Extract the [x, y] coordinate from the center of the cell holding the provided text.  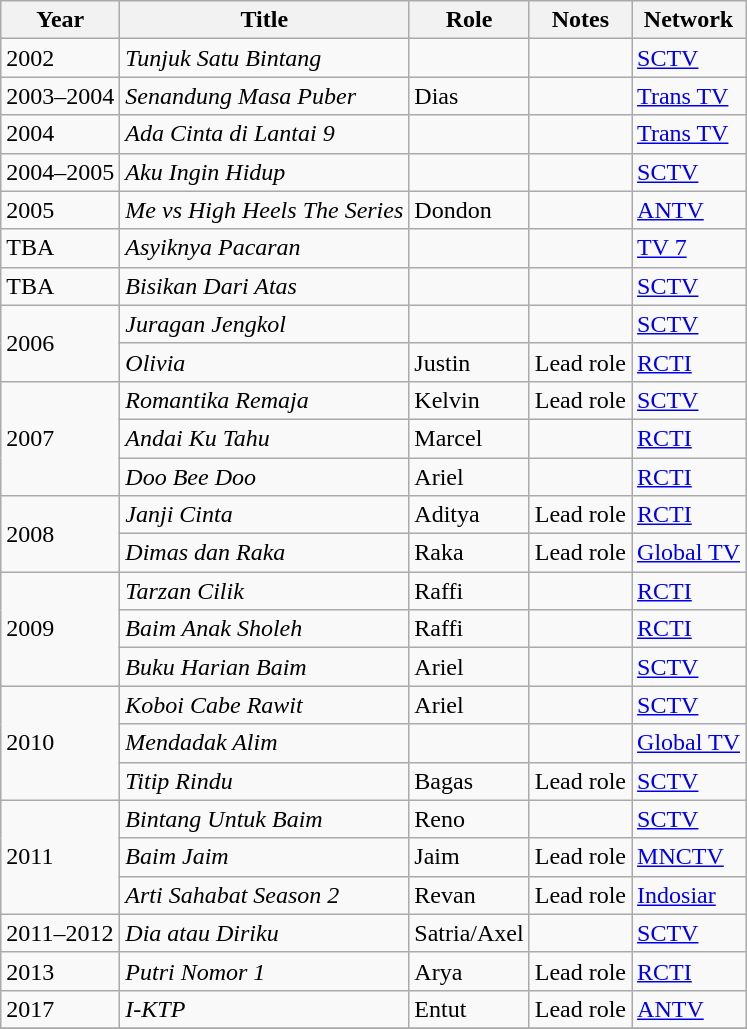
2009 [60, 629]
2005 [60, 210]
2003–2004 [60, 96]
Satria/Axel [469, 933]
Year [60, 20]
Raka [469, 553]
TV 7 [689, 248]
Revan [469, 895]
Doo Bee Doo [264, 477]
Dias [469, 96]
Tarzan Cilik [264, 591]
2002 [60, 58]
Indosiar [689, 895]
Dia atau Diriku [264, 933]
Romantika Remaja [264, 400]
Bintang Untuk Baim [264, 819]
Role [469, 20]
Network [689, 20]
MNCTV [689, 857]
Title [264, 20]
2006 [60, 343]
Juragan Jengkol [264, 324]
Andai Ku Tahu [264, 438]
Koboi Cabe Rawit [264, 705]
Kelvin [469, 400]
2007 [60, 438]
Asyiknya Pacaran [264, 248]
Buku Harian Baim [264, 667]
2010 [60, 743]
Entut [469, 1009]
2017 [60, 1009]
Arya [469, 971]
Mendadak Alim [264, 743]
2013 [60, 971]
I-KTP [264, 1009]
Titip Rindu [264, 781]
Aku Ingin Hidup [264, 172]
Bagas [469, 781]
Tunjuk Satu Bintang [264, 58]
Notes [580, 20]
Marcel [469, 438]
Janji Cinta [264, 515]
Aditya [469, 515]
Senandung Masa Puber [264, 96]
Dimas dan Raka [264, 553]
Reno [469, 819]
Arti Sahabat Season 2 [264, 895]
2004–2005 [60, 172]
2004 [60, 134]
2008 [60, 534]
Jaim [469, 857]
Putri Nomor 1 [264, 971]
Bisikan Dari Atas [264, 286]
Dondon [469, 210]
Me vs High Heels The Series [264, 210]
2011–2012 [60, 933]
2011 [60, 857]
Olivia [264, 362]
Baim Jaim [264, 857]
Baim Anak Sholeh [264, 629]
Justin [469, 362]
Ada Cinta di Lantai 9 [264, 134]
